Identify which cell holds the provided text, then report its [X, Y] central coordinate. 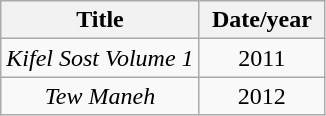
2012 [262, 96]
2011 [262, 58]
Tew Maneh [100, 96]
Title [100, 20]
Date/year [262, 20]
Kifel Sost Volume 1 [100, 58]
